From the cell containing the given text, extract its center point as [x, y] coordinate. 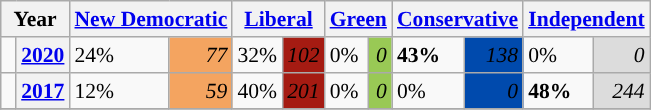
138 [494, 55]
Independent [586, 19]
59 [200, 91]
New Democratic [150, 19]
Conservative [458, 19]
24% [118, 55]
43% [428, 55]
102 [304, 55]
2020 [42, 55]
40% [257, 91]
2017 [42, 91]
12% [118, 91]
244 [622, 91]
48% [558, 91]
77 [200, 55]
Liberal [278, 19]
32% [257, 55]
Green [358, 19]
201 [304, 91]
Year [36, 19]
